Capture the cell that displays the provided text and extract its [x, y] central coordinate. 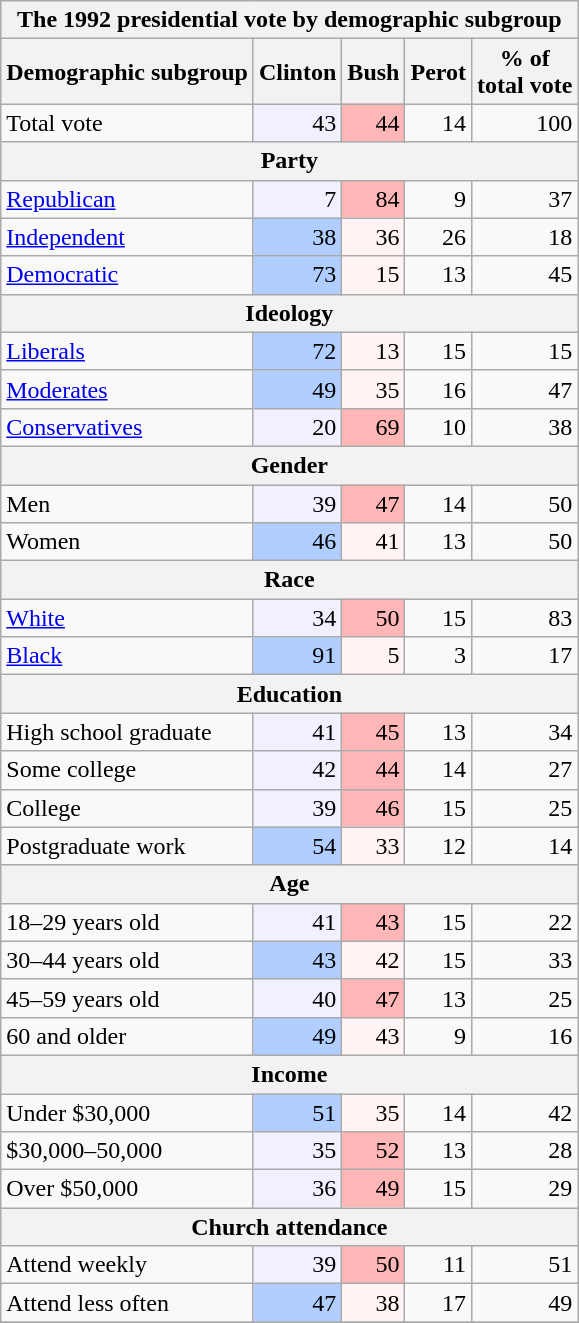
Gender [290, 465]
% oftotal vote [525, 72]
Attend less often [128, 1303]
3 [438, 656]
Race [290, 580]
11 [438, 1265]
54 [297, 846]
Postgraduate work [128, 846]
Education [290, 694]
Some college [128, 770]
The 1992 presidential vote by demographic subgroup [290, 20]
12 [438, 846]
Under $30,000 [128, 1113]
Clinton [297, 72]
Republican [128, 199]
Demographic subgroup [128, 72]
Moderates [128, 389]
Democratic [128, 275]
10 [438, 427]
30–44 years old [128, 960]
84 [374, 199]
69 [374, 427]
Independent [128, 237]
20 [297, 427]
Conservatives [128, 427]
18–29 years old [128, 922]
5 [374, 656]
72 [297, 351]
45–59 years old [128, 998]
Men [128, 503]
91 [297, 656]
27 [525, 770]
High school graduate [128, 732]
Church attendance [290, 1227]
Total vote [128, 123]
60 and older [128, 1036]
7 [297, 199]
Liberals [128, 351]
College [128, 808]
83 [525, 618]
Perot [438, 72]
Women [128, 542]
Ideology [290, 313]
37 [525, 199]
Over $50,000 [128, 1189]
Bush [374, 72]
40 [297, 998]
Age [290, 884]
18 [525, 237]
29 [525, 1189]
52 [374, 1151]
22 [525, 922]
White [128, 618]
Income [290, 1074]
Black [128, 656]
73 [297, 275]
Party [290, 161]
Attend weekly [128, 1265]
26 [438, 237]
28 [525, 1151]
$30,000–50,000 [128, 1151]
100 [525, 123]
